Return the (X, Y) coordinate for the center point of the cell that contains the specified text.  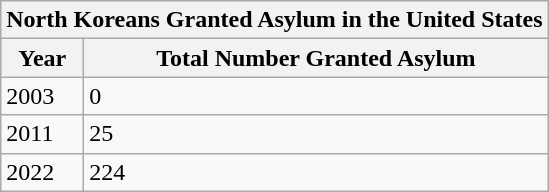
2022 (42, 172)
2011 (42, 134)
0 (316, 96)
25 (316, 134)
2003 (42, 96)
224 (316, 172)
Total Number Granted Asylum (316, 58)
Year (42, 58)
North Koreans Granted Asylum in the United States (274, 20)
